For the text-containing cell, return its midpoint in (X, Y) coordinate format. 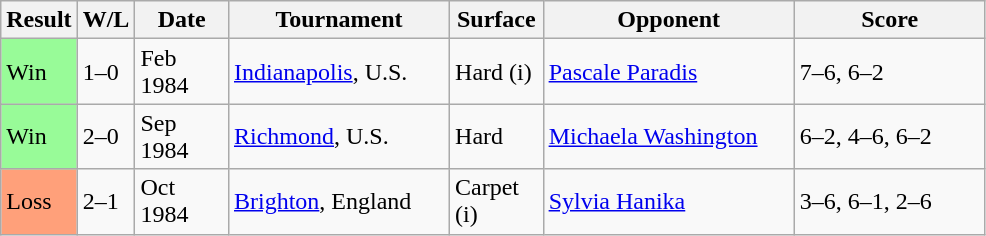
Brighton, England (338, 202)
Tournament (338, 20)
Hard (497, 136)
Carpet (i) (497, 202)
Score (890, 20)
Hard (i) (497, 72)
2–0 (106, 136)
Result (39, 20)
Date (182, 20)
Oct 1984 (182, 202)
Pascale Paradis (668, 72)
7–6, 6–2 (890, 72)
Michaela Washington (668, 136)
W/L (106, 20)
Surface (497, 20)
2–1 (106, 202)
Opponent (668, 20)
Loss (39, 202)
Feb 1984 (182, 72)
6–2, 4–6, 6–2 (890, 136)
Sylvia Hanika (668, 202)
1–0 (106, 72)
Indianapolis, U.S. (338, 72)
Richmond, U.S. (338, 136)
Sep 1984 (182, 136)
3–6, 6–1, 2–6 (890, 202)
